Return [x, y] of the center of cell containing provided text 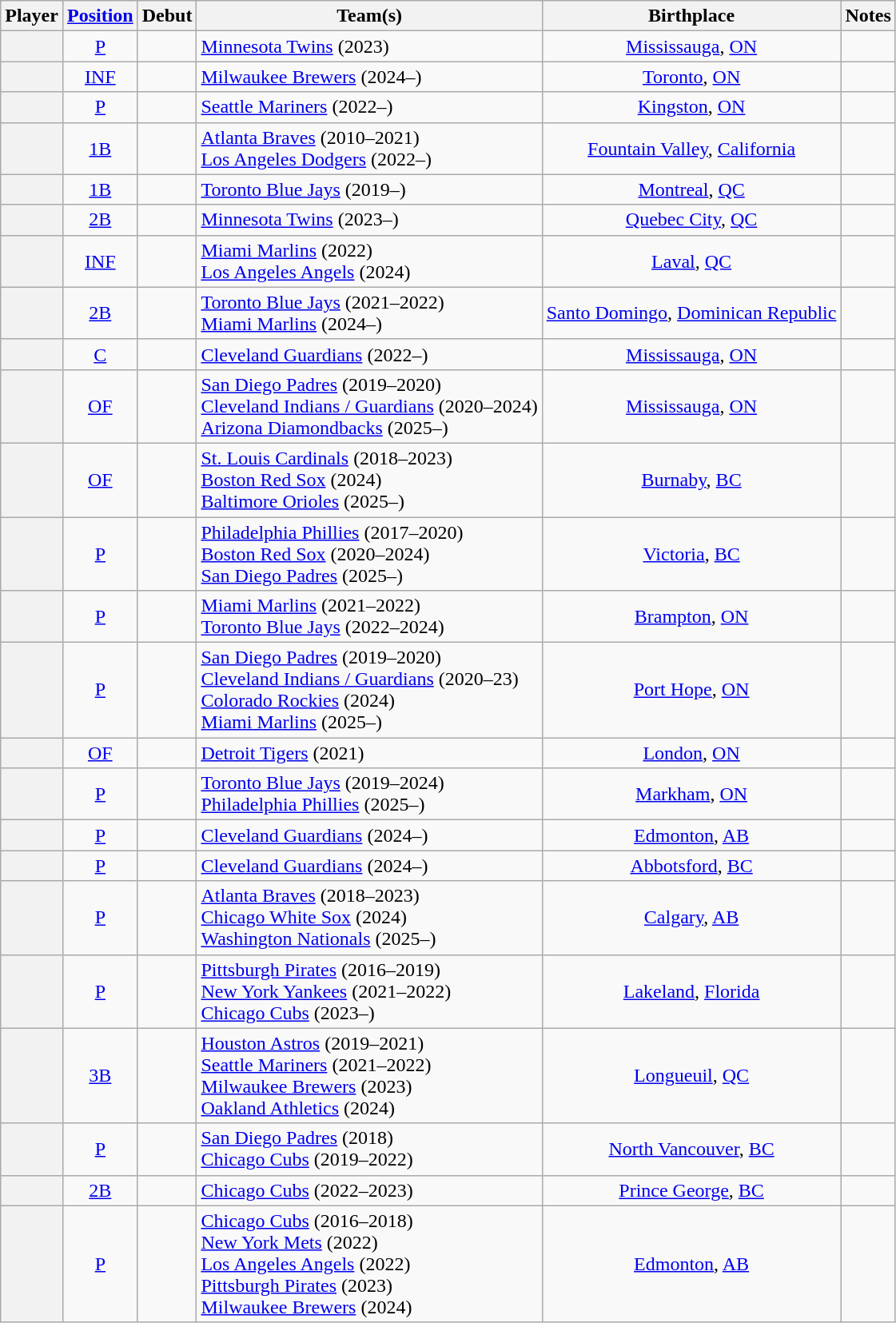
Toronto Blue Jays (2019–2024)Philadelphia Phillies (2025–) [369, 795]
Birthplace [691, 16]
Miami Marlins (2022)Los Angeles Angels (2024) [369, 261]
Debut [167, 16]
C [100, 354]
Detroit Tigers (2021) [369, 753]
Victoria, BC [691, 553]
London, ON [691, 753]
Fountain Valley, California [691, 149]
Brampton, ON [691, 617]
San Diego Padres (2018)Chicago Cubs (2019–2022) [369, 1150]
Houston Astros (2019–2021)Seattle Mariners (2021–2022)Milwaukee Brewers (2023)Oakland Athletics (2024) [369, 1076]
Calgary, AB [691, 918]
Laval, QC [691, 261]
Santo Domingo, Dominican Republic [691, 313]
Team(s) [369, 16]
Player [32, 16]
Prince George, BC [691, 1190]
Kingston, ON [691, 107]
St. Louis Cardinals (2018–2023)Boston Red Sox (2024)Baltimore Orioles (2025–) [369, 480]
Toronto, ON [691, 77]
Toronto Blue Jays (2021–2022)Miami Marlins (2024–) [369, 313]
Markham, ON [691, 795]
Milwaukee Brewers (2024–) [369, 77]
Miami Marlins (2021–2022)Toronto Blue Jays (2022–2024) [369, 617]
San Diego Padres (2019–2020)Cleveland Indians / Guardians (2020–23)Colorado Rockies (2024)Miami Marlins (2025–) [369, 691]
Lakeland, Florida [691, 991]
Philadelphia Phillies (2017–2020)Boston Red Sox (2020–2024)San Diego Padres (2025–) [369, 553]
3B [100, 1076]
Pittsburgh Pirates (2016–2019)New York Yankees (2021–2022)Chicago Cubs (2023–) [369, 991]
Position [100, 16]
Longueuil, QC [691, 1076]
Minnesota Twins (2023) [369, 46]
Chicago Cubs (2022–2023) [369, 1190]
Atlanta Braves (2018–2023)Chicago White Sox (2024)Washington Nationals (2025–) [369, 918]
Abbotsford, BC [691, 866]
Burnaby, BC [691, 480]
Notes [868, 16]
Atlanta Braves (2010–2021)Los Angeles Dodgers (2022–) [369, 149]
North Vancouver, BC [691, 1150]
Minnesota Twins (2023–) [369, 220]
Montreal, QC [691, 189]
Cleveland Guardians (2022–) [369, 354]
Quebec City, QC [691, 220]
San Diego Padres (2019–2020)Cleveland Indians / Guardians (2020–2024)Arizona Diamondbacks (2025–) [369, 406]
Port Hope, ON [691, 691]
Chicago Cubs (2016–2018)New York Mets (2022)Los Angeles Angels (2022)Pittsburgh Pirates (2023)Milwaukee Brewers (2024) [369, 1264]
Seattle Mariners (2022–) [369, 107]
Toronto Blue Jays (2019–) [369, 189]
